For the text-containing cell, return its midpoint in [x, y] coordinate format. 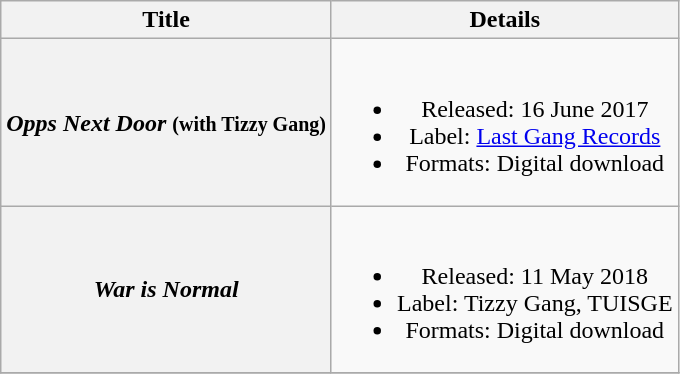
War is Normal [166, 290]
Details [504, 20]
Opps Next Door (with Tizzy Gang) [166, 122]
Released: 16 June 2017Label: Last Gang RecordsFormats: Digital download [504, 122]
Released: 11 May 2018Label: Tizzy Gang, TUISGEFormats: Digital download [504, 290]
Title [166, 20]
